Search for the cell housing the specified text and yield its (x, y) center coordinate. 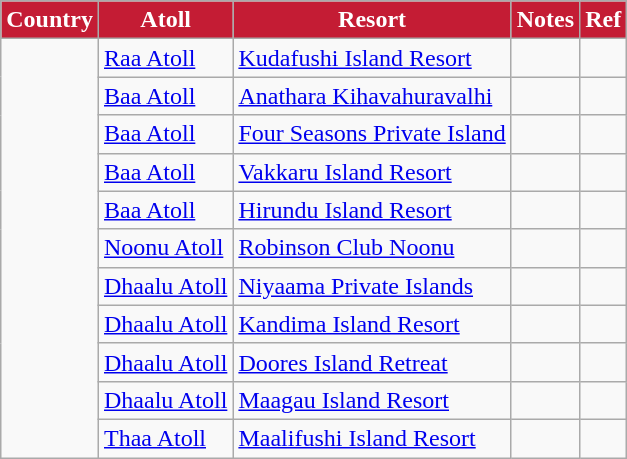
Doores Island Retreat (372, 362)
Atoll (165, 20)
Anathara Kihavahuravalhi (372, 96)
Resort (372, 20)
Vakkaru Island Resort (372, 172)
Thaa Atoll (165, 438)
Raa Atoll (165, 58)
Country (50, 20)
Four Seasons Private Island (372, 134)
Noonu Atoll (165, 248)
Kandima Island Resort (372, 324)
Maalifushi Island Resort (372, 438)
Robinson Club Noonu (372, 248)
Ref (604, 20)
Niyaama Private Islands (372, 286)
Kudafushi Island Resort (372, 58)
Maagau Island Resort (372, 400)
Notes (545, 20)
Hirundu Island Resort (372, 210)
